Return the (X, Y) coordinate for the center point of the cell that contains the specified text.  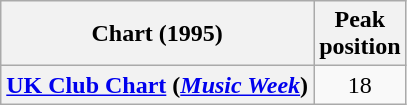
UK Club Chart (Music Week) (158, 85)
Peakposition (360, 34)
Chart (1995) (158, 34)
18 (360, 85)
